Search for the cell housing the specified text and yield its [x, y] center coordinate. 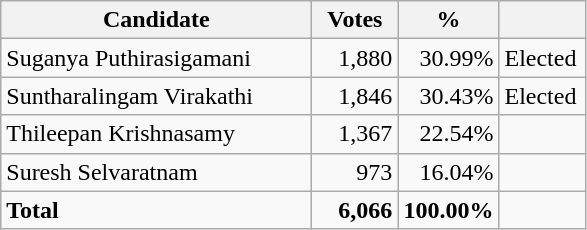
30.43% [448, 96]
1,880 [355, 58]
Thileepan Krishnasamy [156, 134]
Suganya Puthirasigamani [156, 58]
22.54% [448, 134]
100.00% [448, 210]
1,846 [355, 96]
16.04% [448, 172]
Votes [355, 20]
Suresh Selvaratnam [156, 172]
973 [355, 172]
6,066 [355, 210]
% [448, 20]
1,367 [355, 134]
Candidate [156, 20]
Suntharalingam Virakathi [156, 96]
30.99% [448, 58]
Total [156, 210]
